Pinpoint the cell where the given text exists, returning its (x, y) midpoint coordinate. 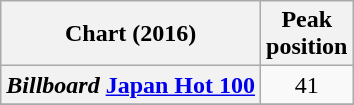
Billboard Japan Hot 100 (131, 85)
Chart (2016) (131, 34)
Peakposition (307, 34)
41 (307, 85)
